Extract the (x, y) coordinate from the center of the cell holding the provided text.  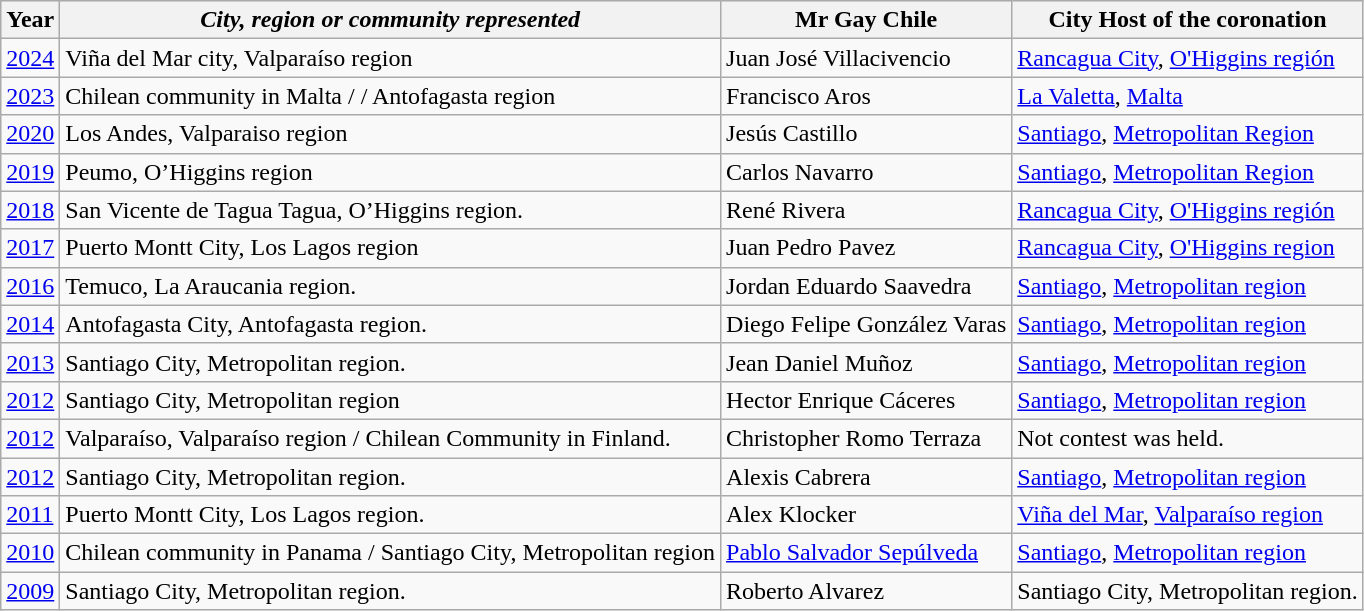
Christopher Romo Terraza (866, 438)
2018 (30, 210)
La Valetta, Malta (1188, 96)
Puerto Montt City, Los Lagos region (390, 248)
2017 (30, 248)
Diego Felipe González Varas (866, 324)
Jordan Eduardo Saavedra (866, 286)
Pablo Salvador Sepúlveda (866, 553)
Jean Daniel Muñoz (866, 362)
2020 (30, 134)
Puerto Montt City, Los Lagos region. (390, 515)
Los Andes, Valparaiso region (390, 134)
2011 (30, 515)
Not contest was held. (1188, 438)
City Host of the coronation (1188, 20)
2013 (30, 362)
Peumo, O’Higgins region (390, 172)
Chilean community in Panama / Santiago City, Metropolitan region (390, 553)
Jesús Castillo (866, 134)
2023 (30, 96)
Hector Enrique Cáceres (866, 400)
Chilean community in Malta / / Antofagasta region (390, 96)
Viña del Mar city, Valparaíso region (390, 58)
Carlos Navarro (866, 172)
Rancagua City, O'Higgins region (1188, 248)
Alexis Cabrera (866, 477)
City, region or community represented (390, 20)
Temuco, La Araucania region. (390, 286)
Santiago City, Metropolitan region (390, 400)
Roberto Alvarez (866, 591)
Juan José Villacivencio (866, 58)
Francisco Aros (866, 96)
Viña del Mar, Valparaíso region (1188, 515)
2024 (30, 58)
2019 (30, 172)
Year (30, 20)
René Rivera (866, 210)
San Vicente de Tagua Tagua, O’Higgins region. (390, 210)
Alex Klocker (866, 515)
Juan Pedro Pavez (866, 248)
2014 (30, 324)
2016 (30, 286)
Antofagasta City, Antofagasta region. (390, 324)
Mr Gay Chile (866, 20)
2009 (30, 591)
2010 (30, 553)
Valparaíso, Valparaíso region / Chilean Community in Finland. (390, 438)
